Provide the (X, Y) coordinate of the cell's center where the given text is located.  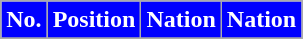
Position (94, 20)
No. (24, 20)
